Return the (x, y) coordinate for the center point of the cell that contains the specified text.  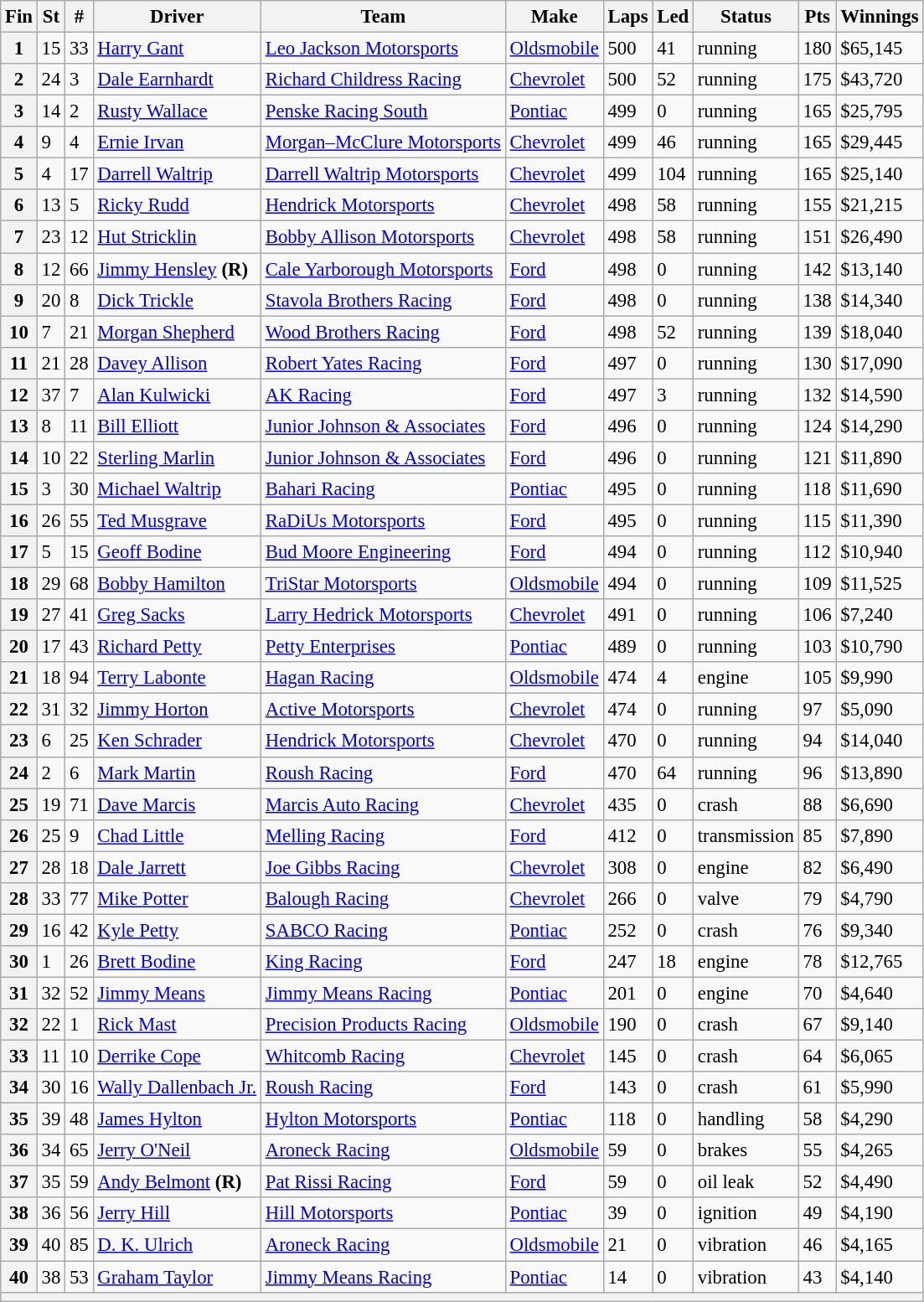
Dave Marcis (177, 804)
76 (818, 930)
Morgan Shepherd (177, 332)
Ernie Irvan (177, 142)
Winnings (880, 17)
Marcis Auto Racing (383, 804)
Team (383, 17)
Wood Brothers Racing (383, 332)
Jerry O'Neil (177, 1150)
61 (818, 1088)
Jimmy Hensley (R) (177, 269)
489 (628, 647)
Hylton Motorsports (383, 1119)
Pat Rissi Racing (383, 1182)
79 (818, 899)
Davey Allison (177, 363)
$9,140 (880, 1025)
Sterling Marlin (177, 457)
$29,445 (880, 142)
$4,640 (880, 993)
Kyle Petty (177, 930)
Fin (19, 17)
Hut Stricklin (177, 237)
King Racing (383, 962)
$6,490 (880, 867)
109 (818, 584)
$4,790 (880, 899)
Make (555, 17)
201 (628, 993)
Rick Mast (177, 1025)
Precision Products Racing (383, 1025)
$14,340 (880, 300)
70 (818, 993)
$13,890 (880, 772)
Active Motorsports (383, 710)
Darrell Waltrip (177, 174)
Cale Yarborough Motorsports (383, 269)
Status (746, 17)
308 (628, 867)
132 (818, 395)
SABCO Racing (383, 930)
$7,240 (880, 615)
Darrell Waltrip Motorsports (383, 174)
142 (818, 269)
St (50, 17)
$5,990 (880, 1088)
66 (79, 269)
Jerry Hill (177, 1214)
$7,890 (880, 835)
$14,290 (880, 426)
$9,340 (880, 930)
Terry Labonte (177, 678)
Bobby Allison Motorsports (383, 237)
Pts (818, 17)
Chad Little (177, 835)
Melling Racing (383, 835)
252 (628, 930)
130 (818, 363)
RaDiUs Motorsports (383, 520)
Bobby Hamilton (177, 584)
Hagan Racing (383, 678)
190 (628, 1025)
115 (818, 520)
$4,265 (880, 1150)
$14,040 (880, 741)
412 (628, 835)
$4,190 (880, 1214)
brakes (746, 1150)
121 (818, 457)
Ted Musgrave (177, 520)
Penske Racing South (383, 111)
Rusty Wallace (177, 111)
$9,990 (880, 678)
$26,490 (880, 237)
Derrike Cope (177, 1057)
Ricky Rudd (177, 205)
$10,790 (880, 647)
$4,490 (880, 1182)
Driver (177, 17)
155 (818, 205)
82 (818, 867)
TriStar Motorsports (383, 584)
$10,940 (880, 552)
Led (674, 17)
transmission (746, 835)
$14,590 (880, 395)
Geoff Bodine (177, 552)
88 (818, 804)
175 (818, 80)
$65,145 (880, 49)
435 (628, 804)
$17,090 (880, 363)
106 (818, 615)
Greg Sacks (177, 615)
Laps (628, 17)
ignition (746, 1214)
AK Racing (383, 395)
valve (746, 899)
$25,140 (880, 174)
Jimmy Means (177, 993)
78 (818, 962)
77 (79, 899)
Alan Kulwicki (177, 395)
68 (79, 584)
$12,765 (880, 962)
$6,065 (880, 1057)
Balough Racing (383, 899)
Ken Schrader (177, 741)
Robert Yates Racing (383, 363)
138 (818, 300)
handling (746, 1119)
Hill Motorsports (383, 1214)
143 (628, 1088)
Stavola Brothers Racing (383, 300)
Joe Gibbs Racing (383, 867)
Andy Belmont (R) (177, 1182)
112 (818, 552)
Richard Childress Racing (383, 80)
$4,290 (880, 1119)
Dale Earnhardt (177, 80)
Brett Bodine (177, 962)
Bill Elliott (177, 426)
Dick Trickle (177, 300)
$11,525 (880, 584)
D. K. Ulrich (177, 1245)
Leo Jackson Motorsports (383, 49)
151 (818, 237)
Larry Hedrick Motorsports (383, 615)
$11,890 (880, 457)
105 (818, 678)
491 (628, 615)
$11,690 (880, 489)
48 (79, 1119)
145 (628, 1057)
103 (818, 647)
Michael Waltrip (177, 489)
104 (674, 174)
247 (628, 962)
96 (818, 772)
$18,040 (880, 332)
Petty Enterprises (383, 647)
53 (79, 1277)
$5,090 (880, 710)
Bahari Racing (383, 489)
$4,140 (880, 1277)
Dale Jarrett (177, 867)
124 (818, 426)
Jimmy Horton (177, 710)
67 (818, 1025)
# (79, 17)
Bud Moore Engineering (383, 552)
$21,215 (880, 205)
$43,720 (880, 80)
Morgan–McClure Motorsports (383, 142)
139 (818, 332)
97 (818, 710)
$25,795 (880, 111)
$11,390 (880, 520)
Wally Dallenbach Jr. (177, 1088)
Whitcomb Racing (383, 1057)
$4,165 (880, 1245)
180 (818, 49)
Mark Martin (177, 772)
Graham Taylor (177, 1277)
James Hylton (177, 1119)
Richard Petty (177, 647)
56 (79, 1214)
$13,140 (880, 269)
71 (79, 804)
$6,690 (880, 804)
65 (79, 1150)
266 (628, 899)
Harry Gant (177, 49)
oil leak (746, 1182)
49 (818, 1214)
42 (79, 930)
Mike Potter (177, 899)
